Pinpoint the cell where the given text exists, returning its (X, Y) midpoint coordinate. 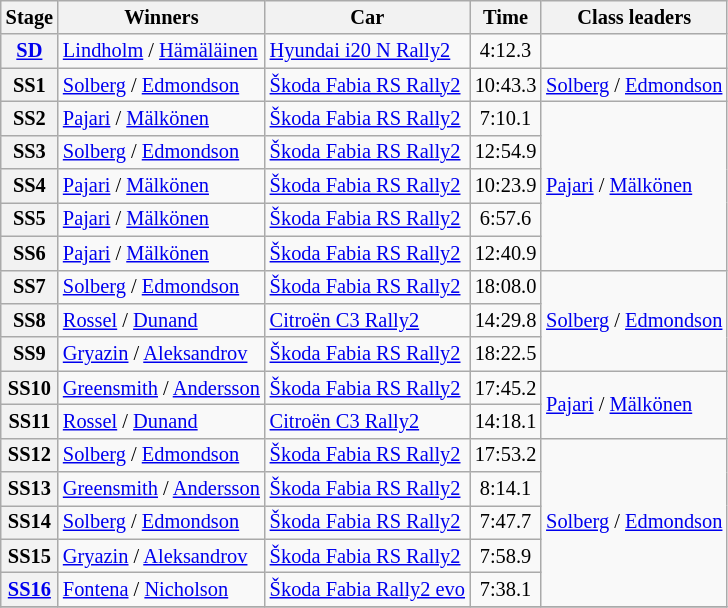
7:58.9 (506, 556)
7:10.1 (506, 118)
Fontena / Nicholson (162, 589)
SS12 (30, 455)
6:57.6 (506, 219)
SS10 (30, 388)
SD (30, 51)
Stage (30, 17)
7:38.1 (506, 589)
14:29.8 (506, 320)
8:14.1 (506, 489)
10:23.9 (506, 186)
SS14 (30, 522)
Hyundai i20 N Rally2 (368, 51)
Car (368, 17)
SS15 (30, 556)
SS2 (30, 118)
SS6 (30, 253)
SS11 (30, 421)
SS16 (30, 589)
SS7 (30, 287)
12:40.9 (506, 253)
SS3 (30, 152)
Škoda Fabia Rally2 evo (368, 589)
Class leaders (634, 17)
7:47.7 (506, 522)
Winners (162, 17)
4:12.3 (506, 51)
18:22.5 (506, 354)
18:08.0 (506, 287)
SS13 (30, 489)
SS9 (30, 354)
SS8 (30, 320)
Lindholm / Hämäläinen (162, 51)
SS5 (30, 219)
Time (506, 17)
17:53.2 (506, 455)
14:18.1 (506, 421)
10:43.3 (506, 85)
12:54.9 (506, 152)
SS1 (30, 85)
SS4 (30, 186)
17:45.2 (506, 388)
